Detect which cell encompasses the target text, then output its [X, Y] center coordinate. 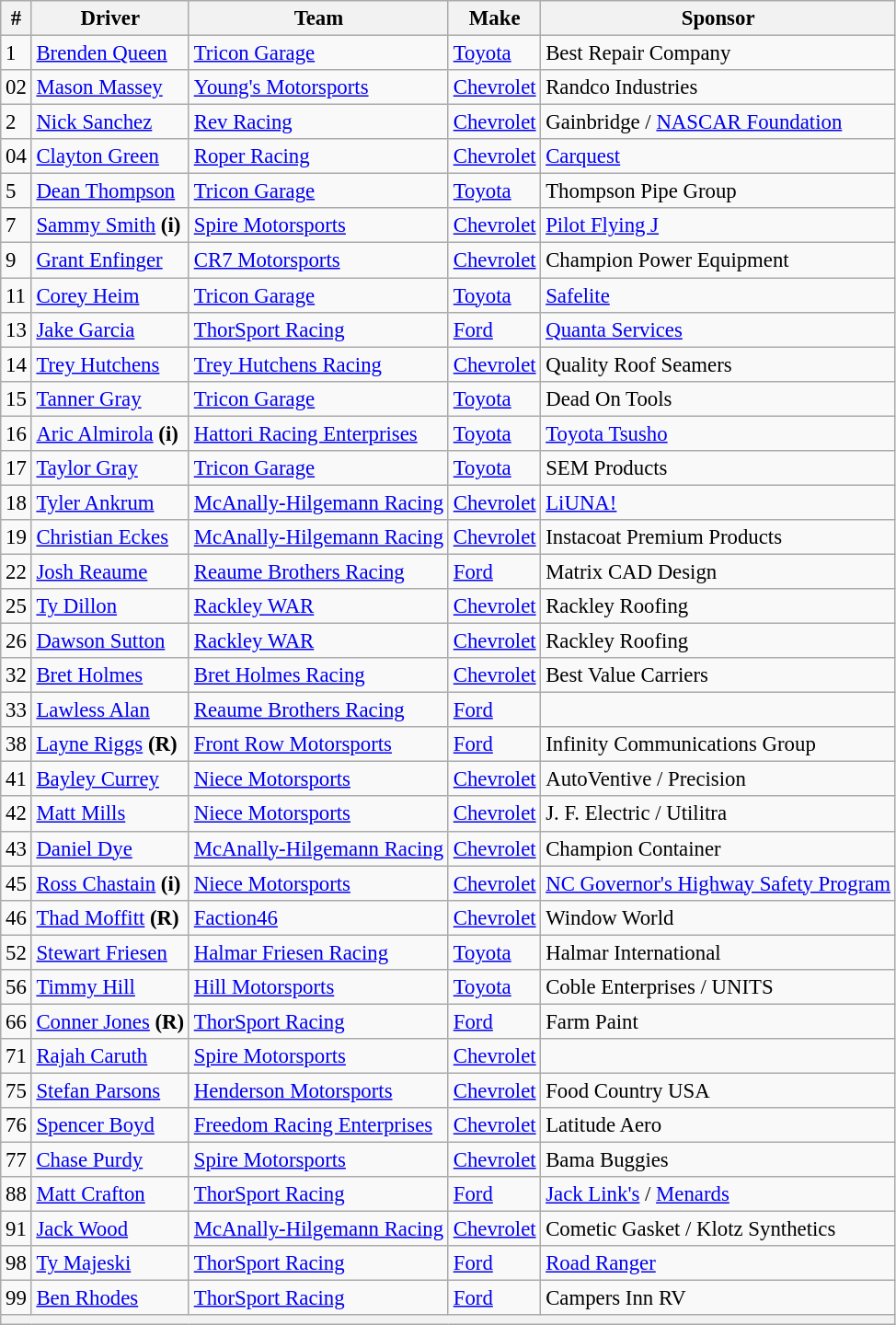
Bama Buggies [718, 1160]
32 [17, 675]
Matrix CAD Design [718, 571]
13 [17, 329]
11 [17, 295]
Driver [110, 18]
Henderson Motorsports [318, 1090]
Hattori Racing Enterprises [318, 433]
41 [17, 779]
2 [17, 122]
Pilot Flying J [718, 225]
Matt Mills [110, 814]
Roper Racing [318, 156]
Young's Motorsports [318, 87]
Spencer Boyd [110, 1125]
Josh Reaume [110, 571]
Corey Heim [110, 295]
Lawless Alan [110, 710]
SEM Products [718, 468]
46 [17, 917]
Halmar International [718, 952]
33 [17, 710]
Food Country USA [718, 1090]
98 [17, 1263]
Champion Power Equipment [718, 260]
17 [17, 468]
Coble Enterprises / UNITS [718, 987]
Instacoat Premium Products [718, 537]
Layne Riggs (R) [110, 744]
5 [17, 191]
26 [17, 641]
Rev Racing [318, 122]
Stewart Friesen [110, 952]
Best Value Carriers [718, 675]
Campers Inn RV [718, 1298]
45 [17, 883]
Ross Chastain (i) [110, 883]
Carquest [718, 156]
19 [17, 537]
Jack Link's / Menards [718, 1194]
71 [17, 1056]
Gainbridge / NASCAR Foundation [718, 122]
66 [17, 1021]
04 [17, 156]
Faction46 [318, 917]
02 [17, 87]
Stefan Parsons [110, 1090]
Ty Majeski [110, 1263]
Dawson Sutton [110, 641]
9 [17, 260]
J. F. Electric / Utilitra [718, 814]
Sammy Smith (i) [110, 225]
Randco Industries [718, 87]
76 [17, 1125]
LiUNA! [718, 502]
Latitude Aero [718, 1125]
NC Governor's Highway Safety Program [718, 883]
Thompson Pipe Group [718, 191]
CR7 Motorsports [318, 260]
25 [17, 606]
Road Ranger [718, 1263]
Freedom Racing Enterprises [318, 1125]
Trey Hutchens [110, 364]
Clayton Green [110, 156]
Taylor Gray [110, 468]
Mason Massey [110, 87]
Halmar Friesen Racing [318, 952]
Infinity Communications Group [718, 744]
22 [17, 571]
Ty Dillon [110, 606]
Jack Wood [110, 1229]
Safelite [718, 295]
Window World [718, 917]
AutoVentive / Precision [718, 779]
38 [17, 744]
Sponsor [718, 18]
Bayley Currey [110, 779]
Dead On Tools [718, 398]
Front Row Motorsports [318, 744]
Dean Thompson [110, 191]
Best Repair Company [718, 53]
Conner Jones (R) [110, 1021]
56 [17, 987]
77 [17, 1160]
Quanta Services [718, 329]
Tyler Ankrum [110, 502]
Make [494, 18]
Thad Moffitt (R) [110, 917]
99 [17, 1298]
18 [17, 502]
16 [17, 433]
1 [17, 53]
Team [318, 18]
Christian Eckes [110, 537]
Hill Motorsports [318, 987]
Rajah Caruth [110, 1056]
Jake Garcia [110, 329]
7 [17, 225]
Nick Sanchez [110, 122]
# [17, 18]
43 [17, 848]
Cometic Gasket / Klotz Synthetics [718, 1229]
88 [17, 1194]
Matt Crafton [110, 1194]
42 [17, 814]
Tanner Gray [110, 398]
Bret Holmes Racing [318, 675]
15 [17, 398]
Timmy Hill [110, 987]
Bret Holmes [110, 675]
Grant Enfinger [110, 260]
Champion Container [718, 848]
Brenden Queen [110, 53]
Aric Almirola (i) [110, 433]
Ben Rhodes [110, 1298]
Trey Hutchens Racing [318, 364]
Toyota Tsusho [718, 433]
91 [17, 1229]
14 [17, 364]
Chase Purdy [110, 1160]
75 [17, 1090]
52 [17, 952]
Quality Roof Seamers [718, 364]
Daniel Dye [110, 848]
Farm Paint [718, 1021]
